Scan for the cell matching the given text and deliver its (X, Y) coordinate at center. 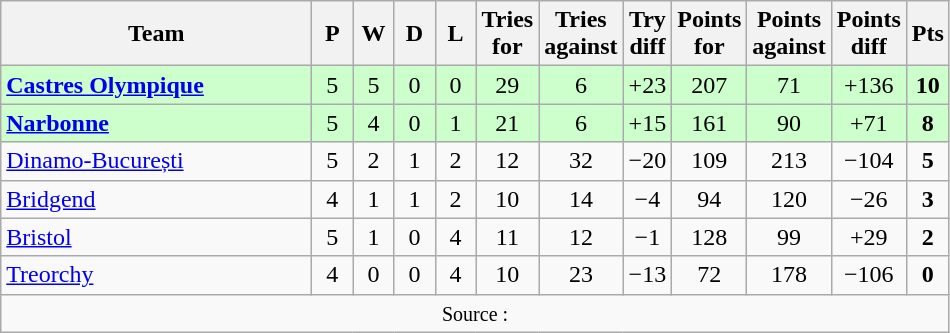
29 (508, 85)
−20 (648, 161)
Try diff (648, 34)
D (414, 34)
207 (710, 85)
178 (789, 275)
Castres Olympique (156, 85)
+15 (648, 123)
Pts (928, 34)
Team (156, 34)
L (456, 34)
Bristol (156, 237)
8 (928, 123)
120 (789, 199)
Narbonne (156, 123)
Source : (476, 313)
W (374, 34)
109 (710, 161)
−13 (648, 275)
Dinamo-București (156, 161)
−1 (648, 237)
Treorchy (156, 275)
161 (710, 123)
−4 (648, 199)
94 (710, 199)
71 (789, 85)
Points against (789, 34)
99 (789, 237)
−104 (868, 161)
Points diff (868, 34)
21 (508, 123)
14 (581, 199)
23 (581, 275)
90 (789, 123)
+23 (648, 85)
+29 (868, 237)
−106 (868, 275)
Tries against (581, 34)
128 (710, 237)
Tries for (508, 34)
−26 (868, 199)
Points for (710, 34)
11 (508, 237)
213 (789, 161)
+71 (868, 123)
P (332, 34)
Bridgend (156, 199)
3 (928, 199)
32 (581, 161)
72 (710, 275)
+136 (868, 85)
